Detect which cell encompasses the target text, then output its (X, Y) center coordinate. 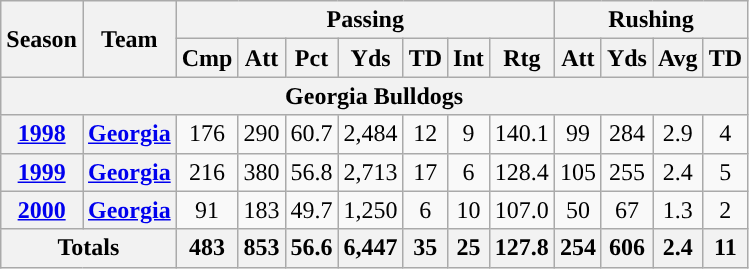
Totals (88, 248)
183 (262, 210)
Georgia Bulldogs (374, 96)
483 (207, 248)
380 (262, 172)
60.7 (312, 134)
Rushing (650, 20)
5 (725, 172)
9 (469, 134)
25 (469, 248)
2,713 (370, 172)
17 (425, 172)
67 (626, 210)
107.0 (522, 210)
140.1 (522, 134)
35 (425, 248)
255 (626, 172)
50 (578, 210)
1998 (42, 134)
6,447 (370, 248)
Pct (312, 58)
4 (725, 134)
Passing (365, 20)
10 (469, 210)
216 (207, 172)
Int (469, 58)
127.8 (522, 248)
105 (578, 172)
Team (129, 39)
606 (626, 248)
12 (425, 134)
284 (626, 134)
99 (578, 134)
2 (725, 210)
853 (262, 248)
2.9 (678, 134)
Season (42, 39)
91 (207, 210)
128.4 (522, 172)
Avg (678, 58)
176 (207, 134)
2,484 (370, 134)
56.8 (312, 172)
2000 (42, 210)
56.6 (312, 248)
11 (725, 248)
1,250 (370, 210)
49.7 (312, 210)
290 (262, 134)
Rtg (522, 58)
1.3 (678, 210)
Cmp (207, 58)
1999 (42, 172)
254 (578, 248)
